Identify which cell holds the provided text, then report its (x, y) central coordinate. 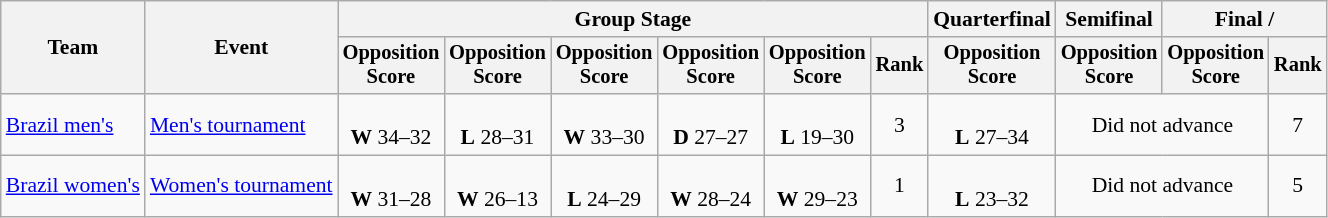
W 29–23 (818, 186)
3 (900, 124)
1 (900, 186)
L 27–34 (992, 124)
Semifinal (1110, 19)
L 23–32 (992, 186)
7 (1298, 124)
Event (242, 48)
D 27–27 (710, 124)
W 26–13 (498, 186)
W 34–32 (392, 124)
Brazil men's (73, 124)
5 (1298, 186)
Women's tournament (242, 186)
L 19–30 (818, 124)
Final / (1244, 19)
W 31–28 (392, 186)
Quarterfinal (992, 19)
W 33–30 (604, 124)
Group Stage (634, 19)
L 24–29 (604, 186)
Brazil women's (73, 186)
Team (73, 48)
Men's tournament (242, 124)
W 28–24 (710, 186)
L 28–31 (498, 124)
